Determine the (x, y) coordinate at the center of the cell enclosing the given text.  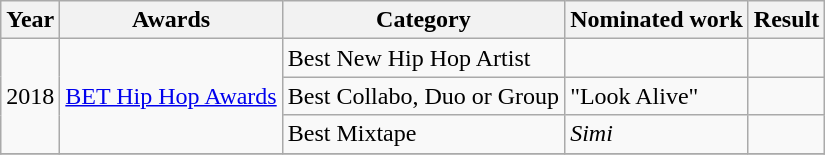
Best Collabo, Duo or Group (423, 96)
Simi (657, 134)
Category (423, 20)
Year (30, 20)
"Look Alive" (657, 96)
Best New Hip Hop Artist (423, 58)
Awards (171, 20)
Nominated work (657, 20)
2018 (30, 96)
Result (786, 20)
BET Hip Hop Awards (171, 96)
Best Mixtape (423, 134)
